Pinpoint the cell where the given text exists, returning its (x, y) midpoint coordinate. 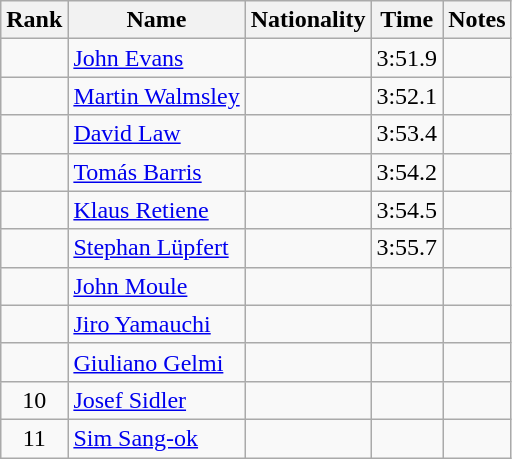
Josef Sidler (156, 400)
Time (407, 20)
Stephan Lüpfert (156, 248)
Jiro Yamauchi (156, 324)
John Evans (156, 58)
3:52.1 (407, 96)
John Moule (156, 286)
3:54.2 (407, 172)
Nationality (308, 20)
Tomás Barris (156, 172)
3:53.4 (407, 134)
Giuliano Gelmi (156, 362)
Name (156, 20)
Martin Walmsley (156, 96)
3:54.5 (407, 210)
11 (34, 438)
Rank (34, 20)
Notes (477, 20)
3:51.9 (407, 58)
David Law (156, 134)
3:55.7 (407, 248)
10 (34, 400)
Klaus Retiene (156, 210)
Sim Sang-ok (156, 438)
